Pinpoint the cell where the given text exists, returning its (x, y) midpoint coordinate. 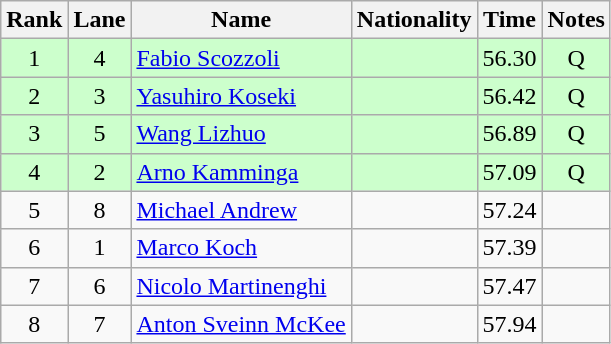
Rank (34, 20)
Michael Andrew (241, 210)
Marco Koch (241, 248)
Nationality (414, 20)
56.89 (510, 134)
Nicolo Martinenghi (241, 286)
57.24 (510, 210)
Name (241, 20)
Wang Lizhuo (241, 134)
56.42 (510, 96)
56.30 (510, 58)
Time (510, 20)
57.94 (510, 324)
Anton Sveinn McKee (241, 324)
57.47 (510, 286)
Yasuhiro Koseki (241, 96)
Arno Kamminga (241, 172)
Fabio Scozzoli (241, 58)
57.39 (510, 248)
Lane (100, 20)
57.09 (510, 172)
Notes (576, 20)
